Capture the cell that displays the provided text and extract its (X, Y) central coordinate. 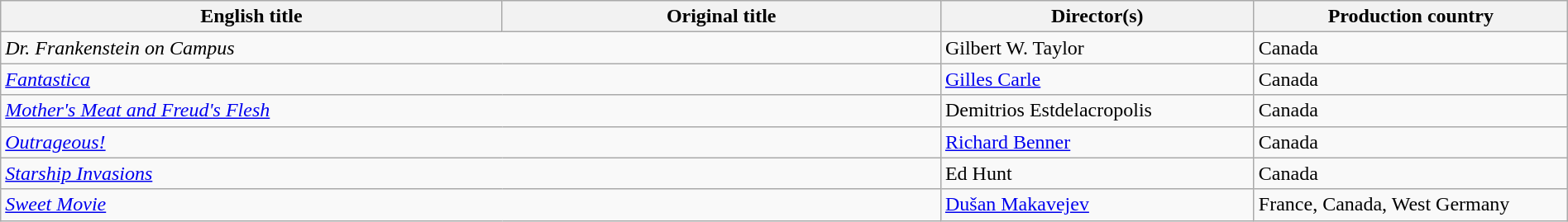
Ed Hunt (1097, 173)
Dušan Makavejev (1097, 205)
Director(s) (1097, 17)
Mother's Meat and Freud's Flesh (471, 111)
Gilbert W. Taylor (1097, 48)
Dr. Frankenstein on Campus (471, 48)
English title (251, 17)
Starship Invasions (471, 173)
Demitrios Estdelacropolis (1097, 111)
Fantastica (471, 79)
Outrageous! (471, 142)
Richard Benner (1097, 142)
Original title (721, 17)
Sweet Movie (471, 205)
France, Canada, West Germany (1411, 205)
Gilles Carle (1097, 79)
Production country (1411, 17)
